Find where the given text appears and provide that cell's center as (x, y) coordinate. 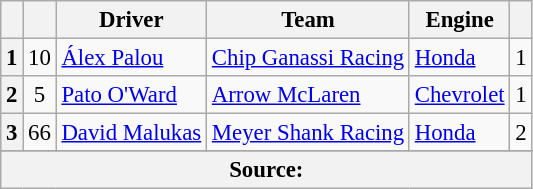
Driver (131, 20)
5 (40, 95)
Chip Ganassi Racing (308, 58)
Arrow McLaren (308, 95)
Team (308, 20)
3 (12, 133)
Álex Palou (131, 58)
66 (40, 133)
Pato O'Ward (131, 95)
10 (40, 58)
Chevrolet (459, 95)
Source: (266, 170)
Engine (459, 20)
David Malukas (131, 133)
Meyer Shank Racing (308, 133)
